Provide the (X, Y) coordinate of the cell's center where the given text is located.  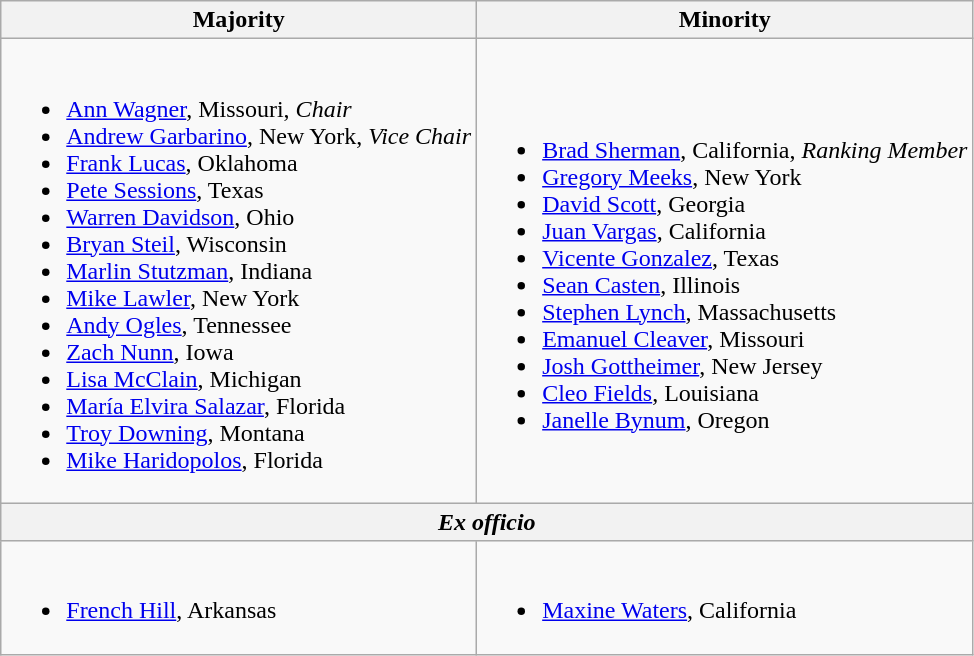
Minority (725, 20)
Majority (239, 20)
Maxine Waters, California (725, 598)
Ex officio (487, 522)
French Hill, Arkansas (239, 598)
